Capture the cell that displays the provided text and extract its [X, Y] central coordinate. 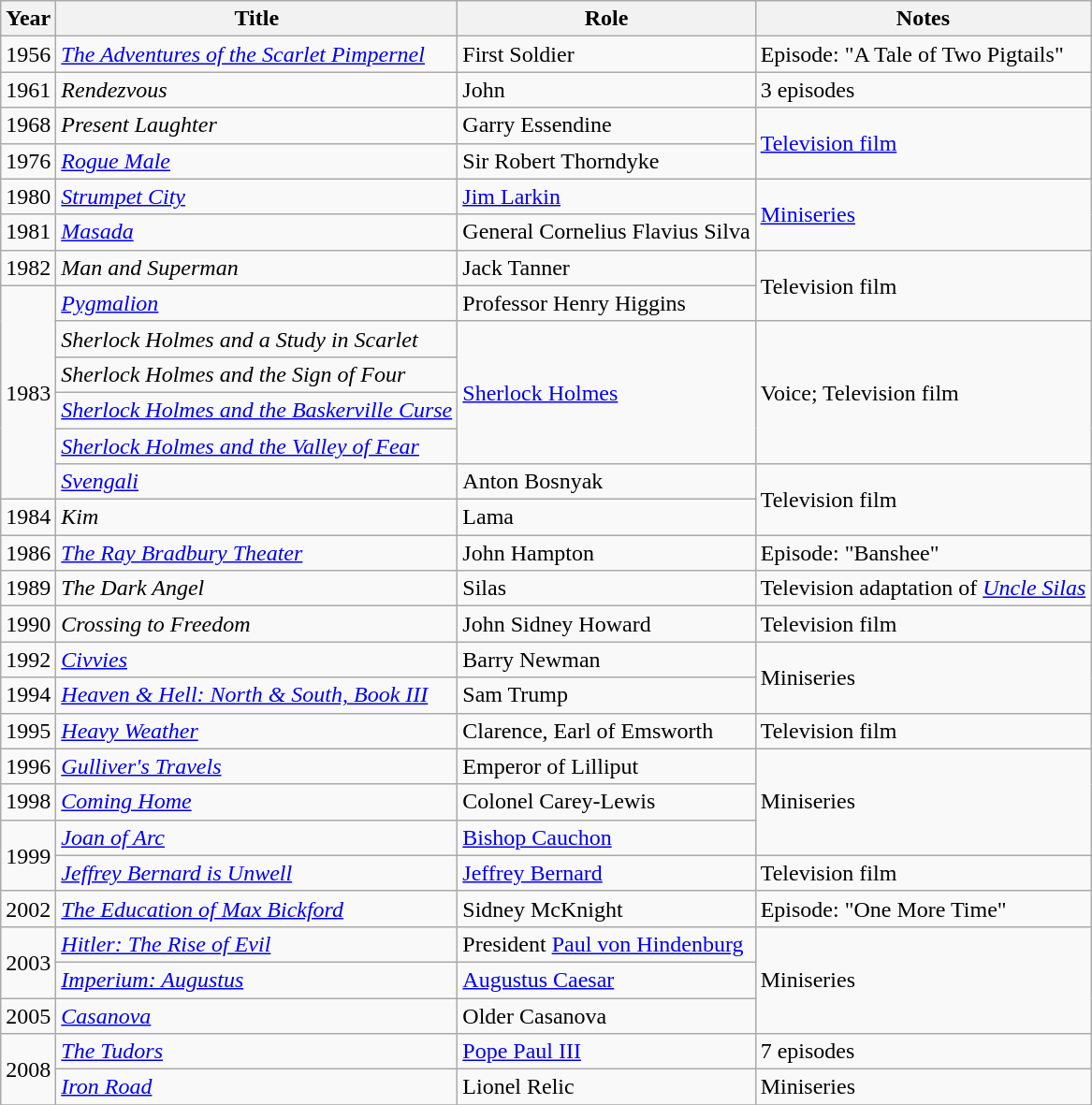
1981 [28, 232]
John Hampton [606, 553]
President Paul von Hindenburg [606, 944]
2002 [28, 909]
Sidney McKnight [606, 909]
Sherlock Holmes and the Sign of Four [256, 374]
1986 [28, 553]
Professor Henry Higgins [606, 303]
Episode: "One More Time" [923, 909]
Lionel Relic [606, 1087]
Augustus Caesar [606, 980]
Sherlock Holmes and a Study in Scarlet [256, 339]
The Ray Bradbury Theater [256, 553]
John [606, 90]
Pygmalion [256, 303]
1995 [28, 731]
Year [28, 19]
Svengali [256, 482]
Emperor of Lilliput [606, 766]
Episode: "A Tale of Two Pigtails" [923, 54]
Title [256, 19]
1980 [28, 196]
Kim [256, 517]
Crossing to Freedom [256, 624]
1982 [28, 268]
Gulliver's Travels [256, 766]
1992 [28, 660]
Sir Robert Thorndyke [606, 161]
1996 [28, 766]
Garry Essendine [606, 125]
1994 [28, 695]
1976 [28, 161]
The Dark Angel [256, 589]
Man and Superman [256, 268]
The Adventures of the Scarlet Pimpernel [256, 54]
Imperium: Augustus [256, 980]
Bishop Cauchon [606, 837]
The Tudors [256, 1052]
John Sidney Howard [606, 624]
7 episodes [923, 1052]
Episode: "Banshee" [923, 553]
Strumpet City [256, 196]
1990 [28, 624]
Jack Tanner [606, 268]
2003 [28, 962]
1968 [28, 125]
First Soldier [606, 54]
Sherlock Holmes [606, 392]
1999 [28, 855]
Rendezvous [256, 90]
Barry Newman [606, 660]
Masada [256, 232]
3 episodes [923, 90]
Jeffrey Bernard [606, 873]
Present Laughter [256, 125]
General Cornelius Flavius Silva [606, 232]
Pope Paul III [606, 1052]
Joan of Arc [256, 837]
1984 [28, 517]
Clarence, Earl of Emsworth [606, 731]
Notes [923, 19]
Hitler: The Rise of Evil [256, 944]
Silas [606, 589]
Role [606, 19]
Sherlock Holmes and the Baskerville Curse [256, 410]
Television adaptation of Uncle Silas [923, 589]
Heavy Weather [256, 731]
2005 [28, 1015]
Anton Bosnyak [606, 482]
Heaven & Hell: North & South, Book III [256, 695]
Iron Road [256, 1087]
1989 [28, 589]
Jim Larkin [606, 196]
1961 [28, 90]
1998 [28, 802]
Sherlock Holmes and the Valley of Fear [256, 446]
Sam Trump [606, 695]
Lama [606, 517]
Coming Home [256, 802]
1983 [28, 392]
Rogue Male [256, 161]
Casanova [256, 1015]
1956 [28, 54]
Colonel Carey-Lewis [606, 802]
Voice; Television film [923, 392]
Jeffrey Bernard is Unwell [256, 873]
The Education of Max Bickford [256, 909]
2008 [28, 1069]
Civvies [256, 660]
Older Casanova [606, 1015]
